Search for the cell housing the specified text and yield its [X, Y] center coordinate. 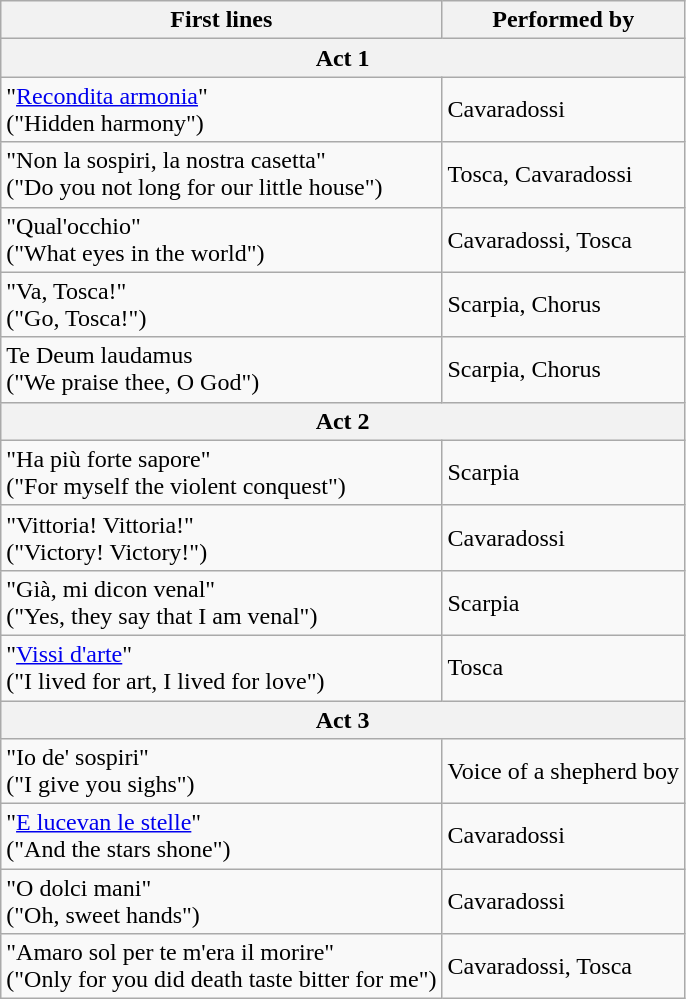
"Non la sospiri, la nostra casetta"("Do you not long for our little house") [222, 174]
"Già, mi dicon venal"("Yes, they say that I am venal") [222, 602]
Voice of a shepherd boy [564, 772]
"O dolci mani"("Oh, sweet hands") [222, 902]
"E lucevan le stelle"("And the stars shone") [222, 836]
"Va, Tosca!"("Go, Tosca!") [222, 304]
Tosca, Cavaradossi [564, 174]
Act 2 [343, 421]
Tosca [564, 668]
Act 3 [343, 719]
Te Deum laudamus("We praise thee, O God") [222, 370]
"Recondita armonia"("Hidden harmony") [222, 110]
"Ha più forte sapore"("For myself the violent conquest") [222, 472]
"Amaro sol per te m'era il morire"("Only for you did death taste bitter for me") [222, 966]
"Vittoria! Vittoria!"("Victory! Victory!") [222, 538]
Performed by [564, 20]
First lines [222, 20]
"Vissi d'arte"("I lived for art, I lived for love") [222, 668]
Act 1 [343, 58]
"Qual'occhio"("What eyes in the world") [222, 240]
"Io de' sospiri"("I give you sighs") [222, 772]
